From the cell containing the given text, extract its center point as [X, Y] coordinate. 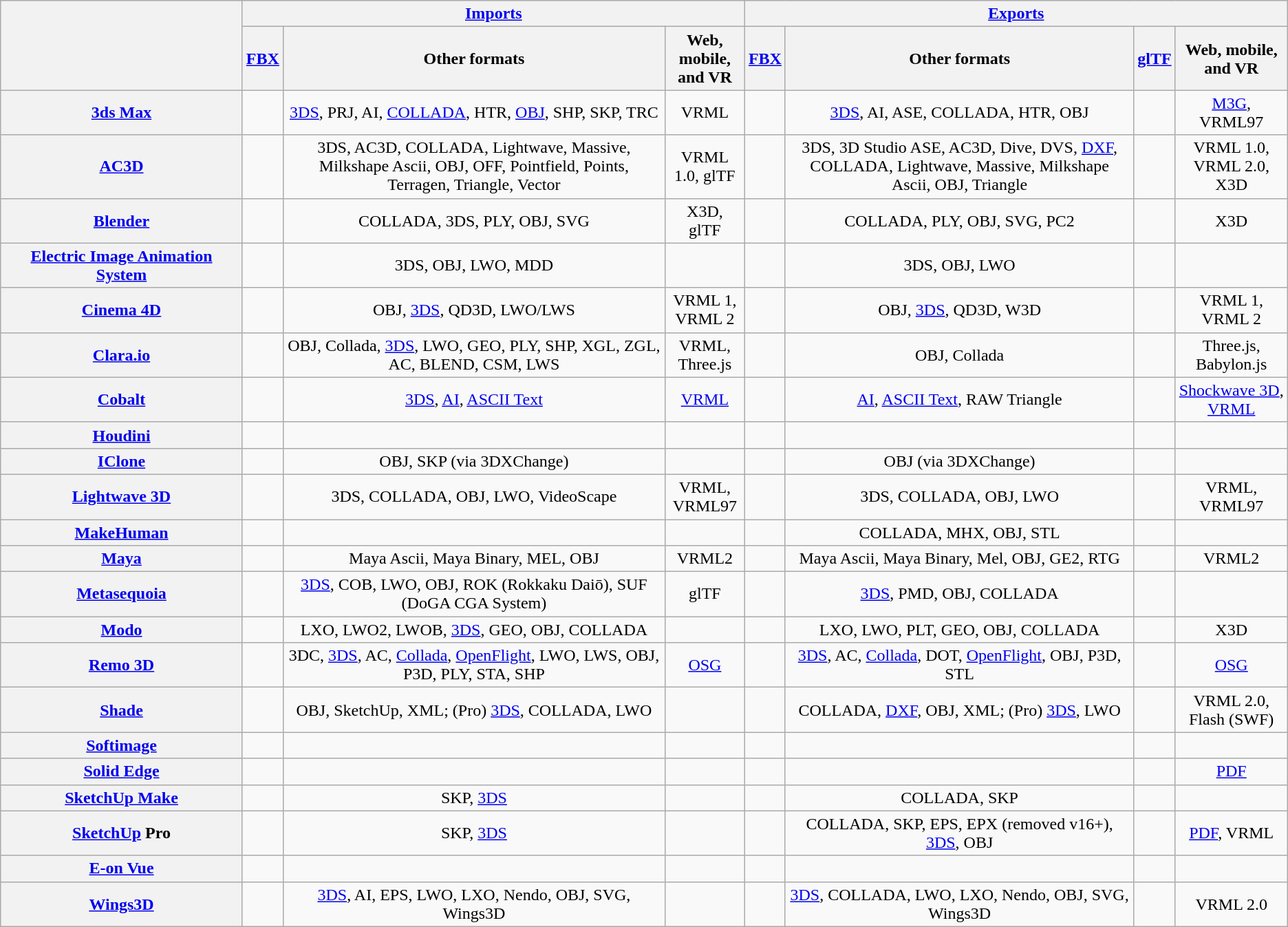
Exports [1016, 14]
OBJ, Collada, 3DS, LWO, GEO, PLY, SHP, XGL, ZGL, AC, BLEND, CSM, LWS [473, 355]
IClone [122, 461]
3DS, COB, LWO, OBJ, ROK (Rokkaku Daiō), SUF (DoGA CGA System) [473, 595]
VRML 1.0, glTF [705, 167]
OBJ, 3DS, QD3D, LWO/LWS [473, 310]
Modo [122, 630]
3DS, AC, Collada, DOT, OpenFlight, OBJ, P3D, STL [959, 665]
Remo 3D [122, 665]
OBJ, SketchUp, XML; (Pro) 3DS, COLLADA, LWO [473, 710]
Electric Image Animation System [122, 266]
COLLADA, 3DS, PLY, OBJ, SVG [473, 220]
AI, ASCII Text, RAW Triangle [959, 399]
Three.js, Babylon.js [1232, 355]
COLLADA, MHX, OBJ, STL [959, 532]
Blender [122, 220]
LXO, LWO, PLT, GEO, OBJ, COLLADA [959, 630]
PDF, VRML [1232, 833]
COLLADA, PLY, OBJ, SVG, PC2 [959, 220]
SketchUp Pro [122, 833]
3DS, PMD, OBJ, COLLADA [959, 595]
VRML 1.0, VRML 2.0, X3D [1232, 167]
3DS, AI, ASE, COLLADA, HTR, OBJ [959, 113]
Maya Ascii, Maya Binary, Mel, OBJ, GE2, RTG [959, 559]
AC3D [122, 167]
OBJ, 3DS, QD3D, W3D [959, 310]
3DS, PRJ, AI, COLLADA, HTR, OBJ, SHP, SKP, TRC [473, 113]
OBJ, SKP (via 3DXChange) [473, 461]
Shockwave 3D, VRML [1232, 399]
COLLADA, DXF, OBJ, XML; (Pro) 3DS, LWO [959, 710]
3DS, COLLADA, LWO, LXO, Nendo, OBJ, SVG, Wings3D [959, 904]
Houdini [122, 435]
M3G, VRML97 [1232, 113]
VRML, Three.js [705, 355]
LXO, LWO2, LWOB, 3DS, GEO, OBJ, COLLADA [473, 630]
3DS, AI, ASCII Text [473, 399]
3DS, COLLADA, OBJ, LWO, VideoScape [473, 497]
Clara.io [122, 355]
3DS, AI, EPS, LWO, LXO, Nendo, OBJ, SVG, Wings3D [473, 904]
VRML 2.0 [1232, 904]
VRML 2.0, Flash (SWF) [1232, 710]
OBJ (via 3DXChange) [959, 461]
OBJ, Collada [959, 355]
PDF [1232, 771]
Maya [122, 559]
3ds Max [122, 113]
Softimage [122, 745]
3DS, COLLADA, OBJ, LWO [959, 497]
Metasequoia [122, 595]
3DS, 3D Studio ASE, AC3D, Dive, DVS, DXF, COLLADA, Lightwave, Massive, Milkshape Ascii, OBJ, Triangle [959, 167]
COLLADA, SKP [959, 798]
3DS, OBJ, LWO [959, 266]
Maya Ascii, Maya Binary, MEL, OBJ [473, 559]
3DC, 3DS, AC, Collada, OpenFlight, LWO, LWS, OBJ, P3D, PLY, STA, SHP [473, 665]
MakeHuman [122, 532]
Wings3D [122, 904]
Cinema 4D [122, 310]
X3D, glTF [705, 220]
SketchUp Make [122, 798]
E-on Vue [122, 869]
Shade [122, 710]
COLLADA, SKP, EPS, EPX (removed v16+), 3DS, OBJ [959, 833]
Lightwave 3D [122, 497]
Cobalt [122, 399]
3DS, AC3D, COLLADA, Lightwave, Massive, Milkshape Ascii, OBJ, OFF, Pointfield, Points, Terragen, Triangle, Vector [473, 167]
Imports [493, 14]
Solid Edge [122, 771]
3DS, OBJ, LWO, MDD [473, 266]
